Provide the [x, y] coordinate of the cell's center where the given text is located.  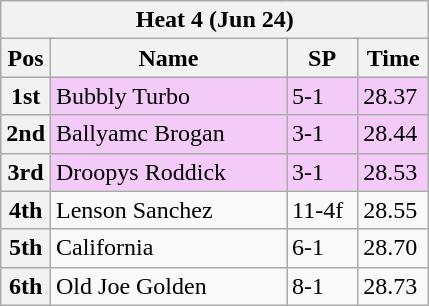
Droopys Roddick [169, 172]
1st [26, 96]
Name [169, 58]
6-1 [322, 248]
28.44 [394, 134]
28.55 [394, 210]
Bubbly Turbo [169, 96]
5-1 [322, 96]
28.37 [394, 96]
3rd [26, 172]
Pos [26, 58]
SP [322, 58]
Lenson Sanchez [169, 210]
28.73 [394, 286]
5th [26, 248]
Heat 4 (Jun 24) [215, 20]
28.70 [394, 248]
4th [26, 210]
Old Joe Golden [169, 286]
Time [394, 58]
6th [26, 286]
8-1 [322, 286]
28.53 [394, 172]
Ballyamc Brogan [169, 134]
11-4f [322, 210]
California [169, 248]
2nd [26, 134]
